Identify which cell holds the provided text, then report its [x, y] central coordinate. 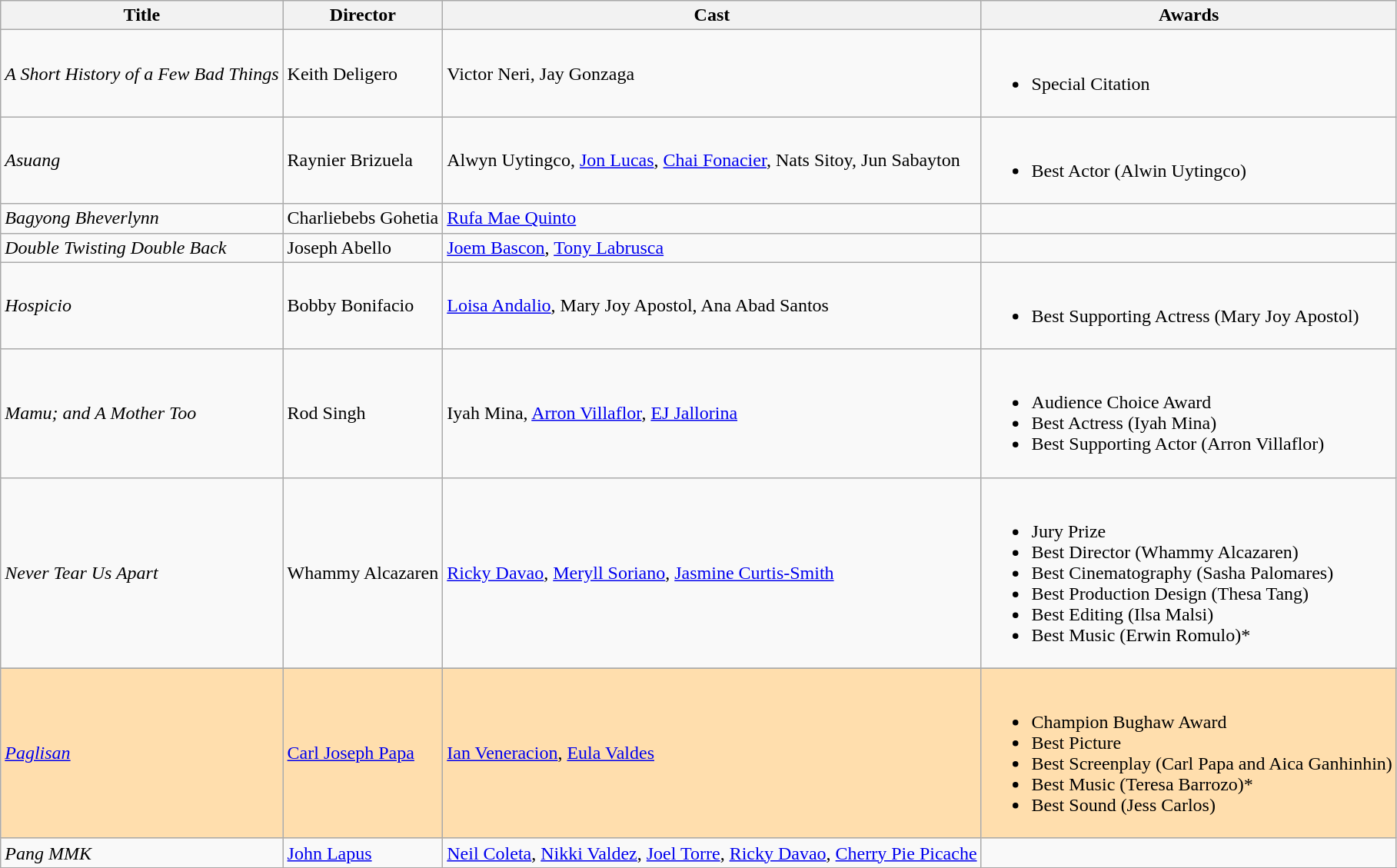
Ricky Davao, Meryll Soriano, Jasmine Curtis-Smith [712, 573]
Awards [1189, 15]
Pang MMK [141, 853]
Champion Bughaw AwardBest PictureBest Screenplay (Carl Papa and Aica Ganhinhin)Best Music (Teresa Barrozo)*Best Sound (Jess Carlos) [1189, 753]
Director [363, 15]
Bobby Bonifacio [363, 306]
Mamu; and A Mother Too [141, 414]
Special Citation [1189, 74]
A Short History of a Few Bad Things [141, 74]
Best Supporting Actress (Mary Joy Apostol) [1189, 306]
Whammy Alcazaren [363, 573]
Joseph Abello [363, 248]
Carl Joseph Papa [363, 753]
Best Actor (Alwin Uytingco) [1189, 160]
Asuang [141, 160]
Audience Choice AwardBest Actress (Iyah Mina)Best Supporting Actor (Arron Villaflor) [1189, 414]
Never Tear Us Apart [141, 573]
Paglisan [141, 753]
Cast [712, 15]
Joem Bascon, Tony Labrusca [712, 248]
Title [141, 15]
Neil Coleta, Nikki Valdez, Joel Torre, Ricky Davao, Cherry Pie Picache [712, 853]
Double Twisting Double Back [141, 248]
Ian Veneracion, Eula Valdes [712, 753]
Raynier Brizuela [363, 160]
Alwyn Uytingco, Jon Lucas, Chai Fonacier, Nats Sitoy, Jun Sabayton [712, 160]
Iyah Mina, Arron Villaflor, EJ Jallorina [712, 414]
Rod Singh [363, 414]
Bagyong Bheverlynn [141, 218]
John Lapus [363, 853]
Victor Neri, Jay Gonzaga [712, 74]
Loisa Andalio, Mary Joy Apostol, Ana Abad Santos [712, 306]
Keith Deligero [363, 74]
Rufa Mae Quinto [712, 218]
Hospicio [141, 306]
Charliebebs Gohetia [363, 218]
